Find where the given text appears and provide that cell's center as (X, Y) coordinate. 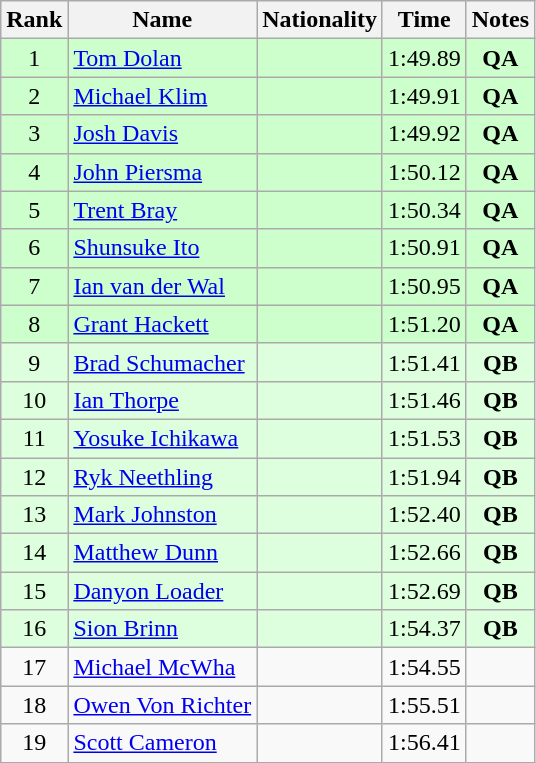
9 (34, 362)
1:54.55 (424, 667)
Notes (500, 20)
14 (34, 553)
1:56.41 (424, 743)
1:51.20 (424, 324)
7 (34, 286)
1:54.37 (424, 629)
1:52.69 (424, 591)
Trent Bray (162, 210)
1:51.41 (424, 362)
1:50.91 (424, 248)
10 (34, 400)
Michael Klim (162, 96)
13 (34, 515)
18 (34, 705)
4 (34, 172)
1:51.53 (424, 438)
1:49.89 (424, 58)
Ryk Neethling (162, 477)
Scott Cameron (162, 743)
1:52.40 (424, 515)
1:55.51 (424, 705)
Ian Thorpe (162, 400)
Sion Brinn (162, 629)
Name (162, 20)
1:51.94 (424, 477)
Tom Dolan (162, 58)
Josh Davis (162, 134)
12 (34, 477)
Matthew Dunn (162, 553)
5 (34, 210)
Danyon Loader (162, 591)
17 (34, 667)
1:50.34 (424, 210)
6 (34, 248)
3 (34, 134)
Owen Von Richter (162, 705)
Brad Schumacher (162, 362)
19 (34, 743)
Ian van der Wal (162, 286)
John Piersma (162, 172)
Shunsuke Ito (162, 248)
Mark Johnston (162, 515)
Rank (34, 20)
Yosuke Ichikawa (162, 438)
1:49.91 (424, 96)
1:50.12 (424, 172)
Grant Hackett (162, 324)
Michael McWha (162, 667)
1:50.95 (424, 286)
16 (34, 629)
1:51.46 (424, 400)
15 (34, 591)
Time (424, 20)
2 (34, 96)
1:49.92 (424, 134)
Nationality (320, 20)
1:52.66 (424, 553)
8 (34, 324)
11 (34, 438)
1 (34, 58)
